Locate the cell with the specified text and output its (X, Y) center coordinate. 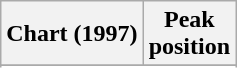
Chart (1997) (72, 34)
Peakposition (189, 34)
